Output the (x, y) coordinate of the center of the cell containing the given text.  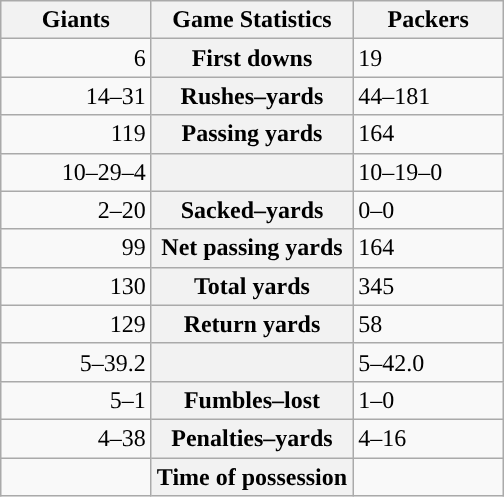
1–0 (428, 400)
5–42.0 (428, 362)
Sacked–yards (252, 210)
99 (76, 248)
Net passing yards (252, 248)
Giants (76, 20)
4–38 (76, 438)
345 (428, 286)
Penalties–yards (252, 438)
119 (76, 134)
4–16 (428, 438)
2–20 (76, 210)
5–1 (76, 400)
0–0 (428, 210)
19 (428, 58)
Rushes–yards (252, 96)
Game Statistics (252, 20)
129 (76, 324)
10–29–4 (76, 172)
Packers (428, 20)
130 (76, 286)
6 (76, 58)
Passing yards (252, 134)
5–39.2 (76, 362)
14–31 (76, 96)
Return yards (252, 324)
10–19–0 (428, 172)
Fumbles–lost (252, 400)
Total yards (252, 286)
First downs (252, 58)
58 (428, 324)
Time of possession (252, 477)
44–181 (428, 96)
